From the cell containing the given text, extract its center point as [x, y] coordinate. 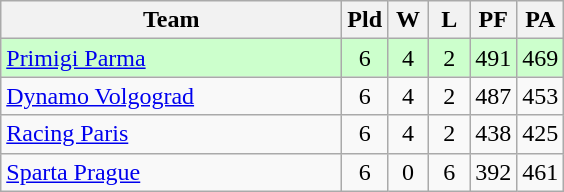
Sparta Prague [172, 172]
Team [172, 20]
PA [540, 20]
0 [408, 172]
461 [540, 172]
469 [540, 58]
Dynamo Volgograd [172, 96]
Pld [365, 20]
PF [494, 20]
487 [494, 96]
Racing Paris [172, 134]
438 [494, 134]
392 [494, 172]
453 [540, 96]
425 [540, 134]
Primigi Parma [172, 58]
W [408, 20]
491 [494, 58]
L [450, 20]
